Pinpoint the cell where the given text exists, returning its [x, y] midpoint coordinate. 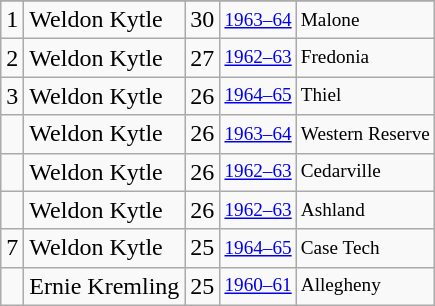
30 [202, 20]
Case Tech [365, 248]
7 [12, 248]
Fredonia [365, 58]
Malone [365, 20]
Allegheny [365, 286]
Western Reserve [365, 134]
3 [12, 96]
Thiel [365, 96]
27 [202, 58]
1960–61 [258, 286]
1 [12, 20]
Ernie Kremling [104, 286]
2 [12, 58]
Ashland [365, 210]
Cedarville [365, 172]
